Extract the [x, y] coordinate from the center of the cell holding the provided text.  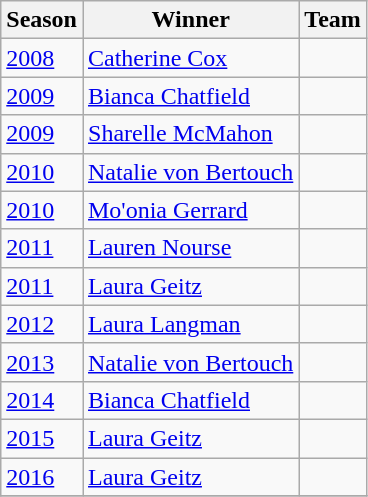
Season [42, 20]
2013 [42, 362]
Winner [190, 20]
Team [333, 20]
Laura Langman [190, 324]
Lauren Nourse [190, 248]
2015 [42, 438]
Sharelle McMahon [190, 134]
2014 [42, 400]
Catherine Cox [190, 58]
Mo'onia Gerrard [190, 210]
2016 [42, 477]
2008 [42, 58]
2012 [42, 324]
